Identify which cell holds the provided text, then report its (X, Y) central coordinate. 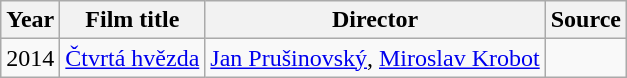
Director (375, 20)
Source (586, 20)
2014 (30, 58)
Čtvrtá hvězda (132, 58)
Year (30, 20)
Film title (132, 20)
Jan Prušinovský, Miroslav Krobot (375, 58)
